For the text-containing cell, return its midpoint in (X, Y) coordinate format. 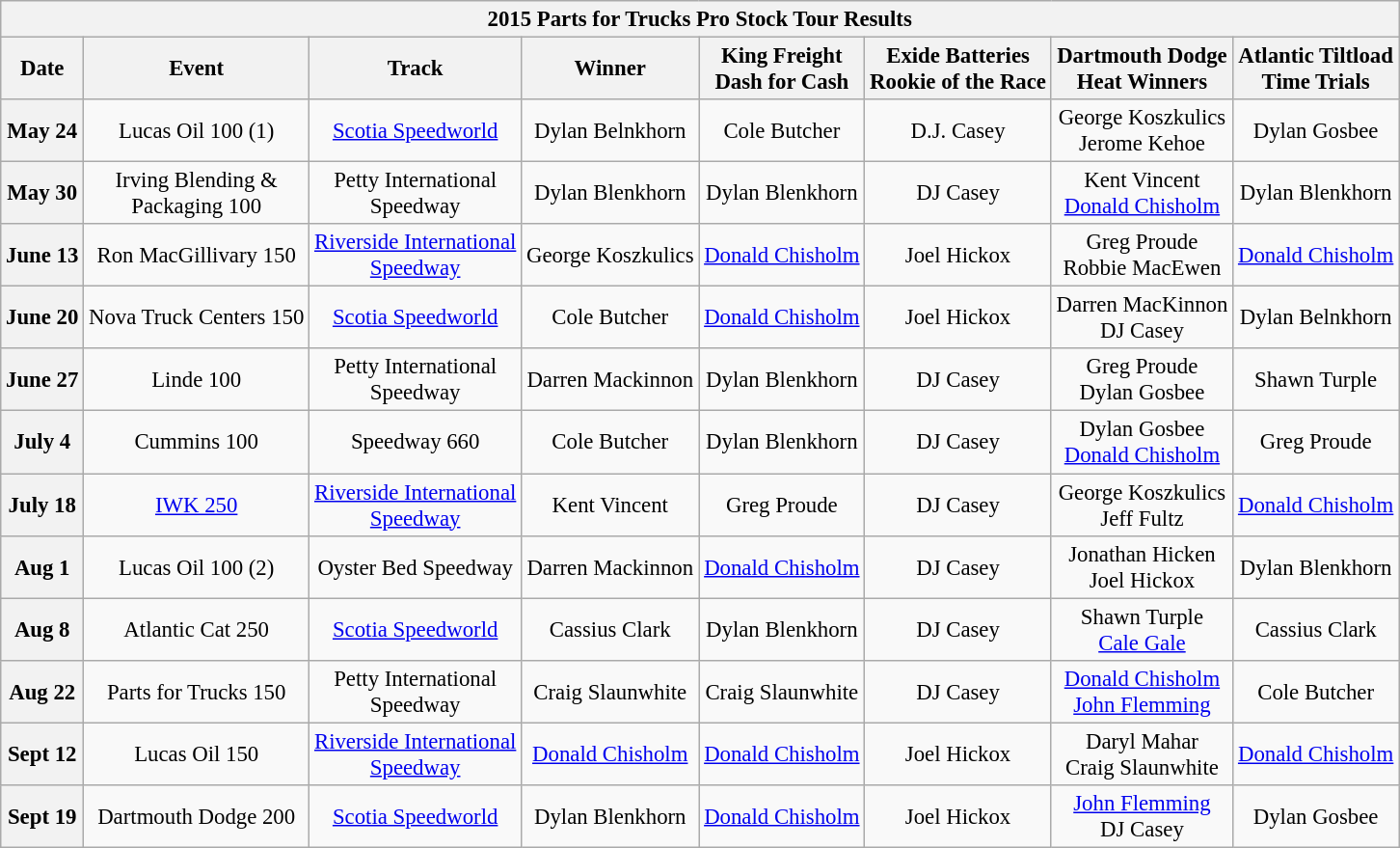
John FlemmingDJ Casey (1142, 816)
Track (416, 69)
Nova Truck Centers 150 (197, 318)
2015 Parts for Trucks Pro Stock Tour Results (700, 19)
Dartmouth Dodge 200 (197, 816)
Sept 12 (42, 754)
Atlantic TiltloadTime Trials (1316, 69)
Ron MacGillivary 150 (197, 255)
July 4 (42, 442)
George KoszkulicsJeff Fultz (1142, 506)
Jonathan HickenJoel Hickox (1142, 567)
Linde 100 (197, 380)
May 30 (42, 193)
Atlantic Cat 250 (197, 629)
Shawn Turple (1316, 380)
Greg ProudeDylan Gosbee (1142, 380)
King FreightDash for Cash (782, 69)
Dartmouth DodgeHeat Winners (1142, 69)
June 27 (42, 380)
Kent VincentDonald Chisholm (1142, 193)
Aug 1 (42, 567)
Darren MacKinnonDJ Casey (1142, 318)
D.J. Casey (958, 131)
Date (42, 69)
Cummins 100 (197, 442)
May 24 (42, 131)
Lucas Oil 150 (197, 754)
Dylan GosbeeDonald Chisholm (1142, 442)
Speedway 660 (416, 442)
Lucas Oil 100 (1) (197, 131)
IWK 250 (197, 506)
Event (197, 69)
Daryl MaharCraig Slaunwhite (1142, 754)
Winner (610, 69)
Aug 8 (42, 629)
Kent Vincent (610, 506)
George Koszkulics (610, 255)
Shawn TurpleCale Gale (1142, 629)
July 18 (42, 506)
Irving Blending &Packaging 100 (197, 193)
June 20 (42, 318)
George KoszkulicsJerome Kehoe (1142, 131)
Aug 22 (42, 691)
Lucas Oil 100 (2) (197, 567)
Parts for Trucks 150 (197, 691)
Oyster Bed Speedway (416, 567)
Donald ChisholmJohn Flemming (1142, 691)
Sept 19 (42, 816)
June 13 (42, 255)
Exide BatteriesRookie of the Race (958, 69)
Greg ProudeRobbie MacEwen (1142, 255)
